For the text-containing cell, return its midpoint in (x, y) coordinate format. 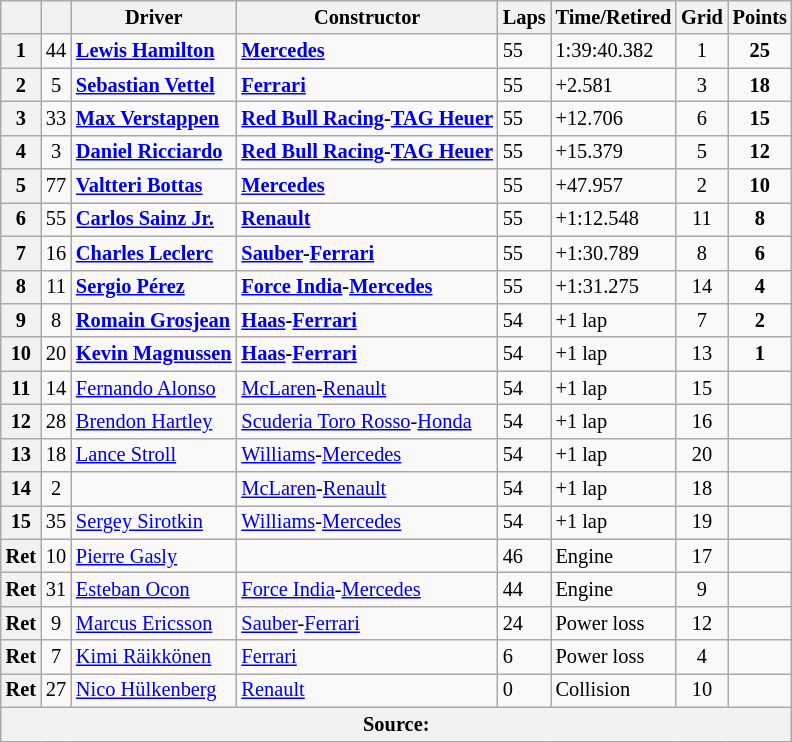
Kimi Räikkönen (154, 657)
Driver (154, 17)
Pierre Gasly (154, 556)
Esteban Ocon (154, 589)
27 (56, 690)
Source: (396, 724)
+47.957 (614, 186)
Carlos Sainz Jr. (154, 219)
Lewis Hamilton (154, 51)
+1:31.275 (614, 287)
+12.706 (614, 118)
Constructor (366, 17)
17 (702, 556)
0 (524, 690)
Valtteri Bottas (154, 186)
46 (524, 556)
Max Verstappen (154, 118)
Sergio Pérez (154, 287)
Sebastian Vettel (154, 85)
Sergey Sirotkin (154, 522)
Daniel Ricciardo (154, 152)
Collision (614, 690)
+2.581 (614, 85)
33 (56, 118)
28 (56, 421)
24 (524, 623)
Fernando Alonso (154, 388)
Grid (702, 17)
1:39:40.382 (614, 51)
77 (56, 186)
Points (760, 17)
Scuderia Toro Rosso-Honda (366, 421)
Lance Stroll (154, 455)
+1:30.789 (614, 253)
Brendon Hartley (154, 421)
Marcus Ericsson (154, 623)
Romain Grosjean (154, 320)
Nico Hülkenberg (154, 690)
+15.379 (614, 152)
19 (702, 522)
35 (56, 522)
Kevin Magnussen (154, 354)
Charles Leclerc (154, 253)
Time/Retired (614, 17)
Laps (524, 17)
25 (760, 51)
+1:12.548 (614, 219)
31 (56, 589)
